Capture the cell that displays the provided text and extract its (X, Y) central coordinate. 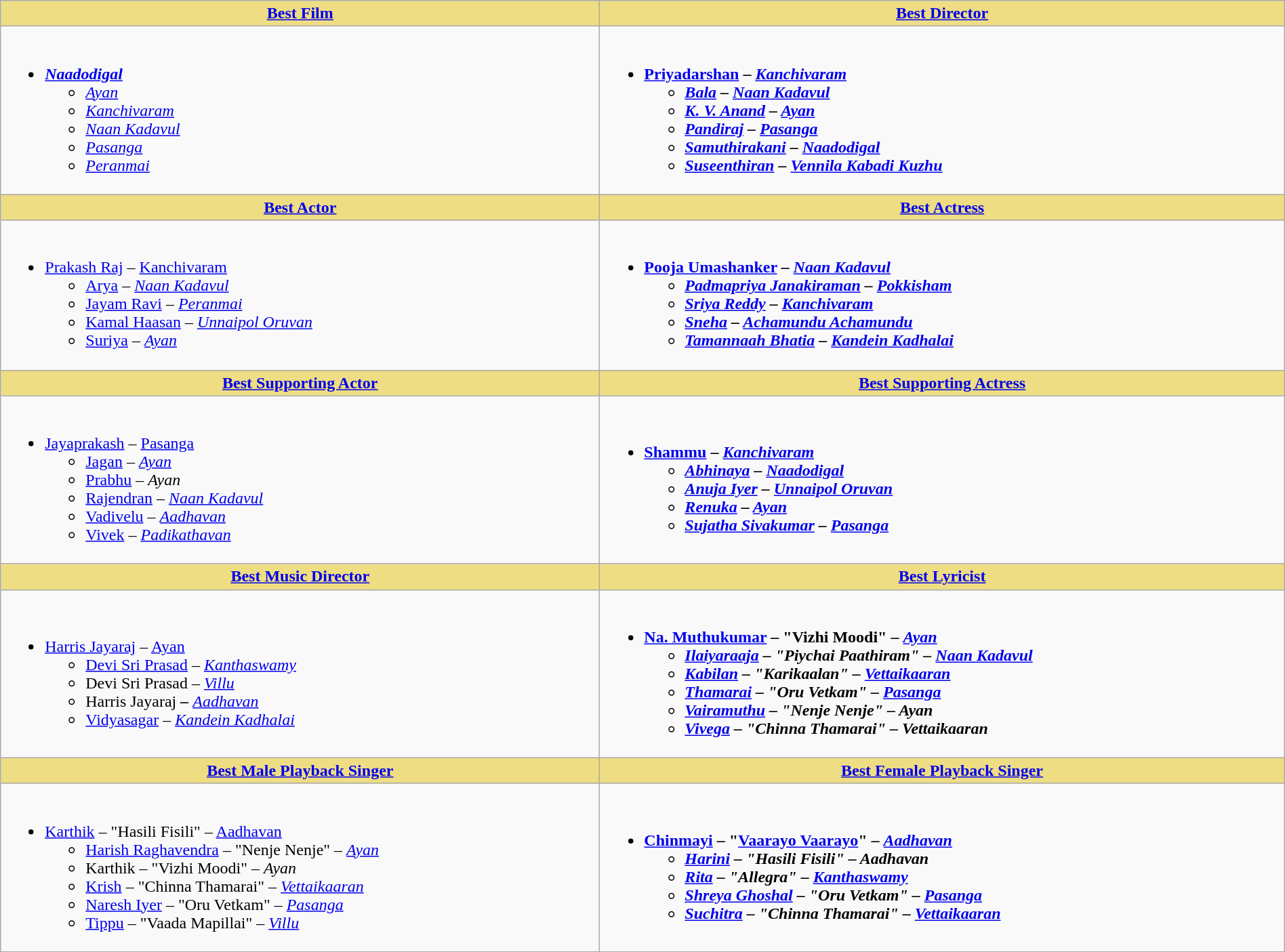
Jayaprakash – PasangaJagan – AyanPrabhu – AyanRajendran – Naan KadavulVadivelu – AadhavanVivek – Padikathavan (300, 480)
Best Male Playback Singer (300, 770)
Best Music Director (300, 577)
Shammu – KanchivaramAbhinaya – NaadodigalAnuja Iyer – Unnaipol OruvanRenuka – AyanSujatha Sivakumar – Pasanga (942, 480)
Best Film (300, 14)
Best Supporting Actor (300, 383)
Best Female Playback Singer (942, 770)
NaadodigalAyanKanchivaramNaan KadavulPasangaPeranmai (300, 110)
Harris Jayaraj – AyanDevi Sri Prasad – KanthaswamyDevi Sri Prasad – VilluHarris Jayaraj – AadhavanVidyasagar – Kandein Kadhalai (300, 674)
Best Actress (942, 207)
Best Supporting Actress (942, 383)
Prakash Raj – KanchivaramArya – Naan KadavulJayam Ravi – PeranmaiKamal Haasan – Unnaipol OruvanSuriya – Ayan (300, 295)
Best Lyricist (942, 577)
Best Director (942, 14)
Best Actor (300, 207)
Priyadarshan – KanchivaramBala – Naan KadavulK. V. Anand – AyanPandiraj – PasangaSamuthirakani – NaadodigalSuseenthiran – Vennila Kabadi Kuzhu (942, 110)
